Output the (X, Y) coordinate of the center of the cell containing the given text.  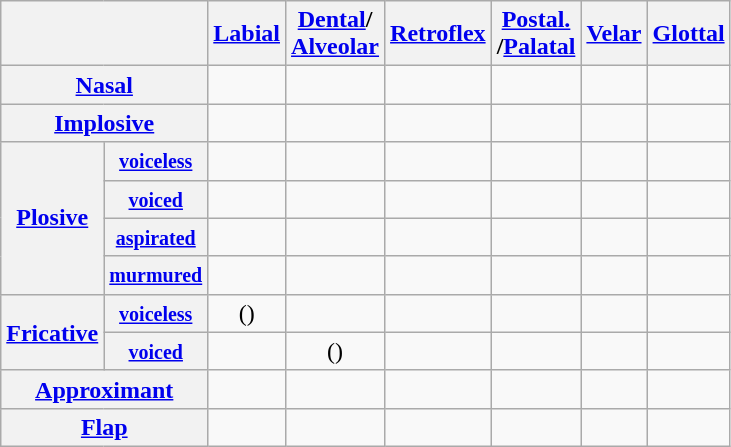
Glottal (688, 34)
Dental/Alveolar (336, 34)
Fricative (52, 332)
murmured (156, 275)
Approximant (104, 389)
Nasal (104, 85)
Labial (247, 34)
Plosive (52, 218)
Implosive (104, 123)
Retroflex (438, 34)
Flap (104, 427)
Velar (614, 34)
Postal./Palatal (536, 34)
aspirated (156, 237)
